Output the (x, y) coordinate of the center of the cell containing the given text.  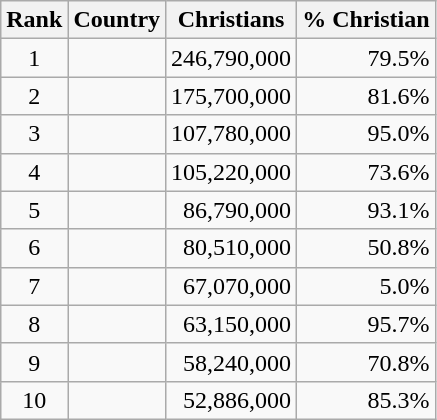
86,790,000 (232, 210)
5.0% (366, 286)
67,070,000 (232, 286)
58,240,000 (232, 362)
52,886,000 (232, 400)
63,150,000 (232, 324)
175,700,000 (232, 96)
81.6% (366, 96)
79.5% (366, 58)
Christians (232, 20)
80,510,000 (232, 248)
73.6% (366, 172)
5 (34, 210)
50.8% (366, 248)
Rank (34, 20)
246,790,000 (232, 58)
85.3% (366, 400)
9 (34, 362)
105,220,000 (232, 172)
95.7% (366, 324)
7 (34, 286)
2 (34, 96)
1 (34, 58)
Country (117, 20)
4 (34, 172)
10 (34, 400)
70.8% (366, 362)
107,780,000 (232, 134)
3 (34, 134)
8 (34, 324)
93.1% (366, 210)
95.0% (366, 134)
6 (34, 248)
% Christian (366, 20)
